Find where the given text appears and provide that cell's center as (x, y) coordinate. 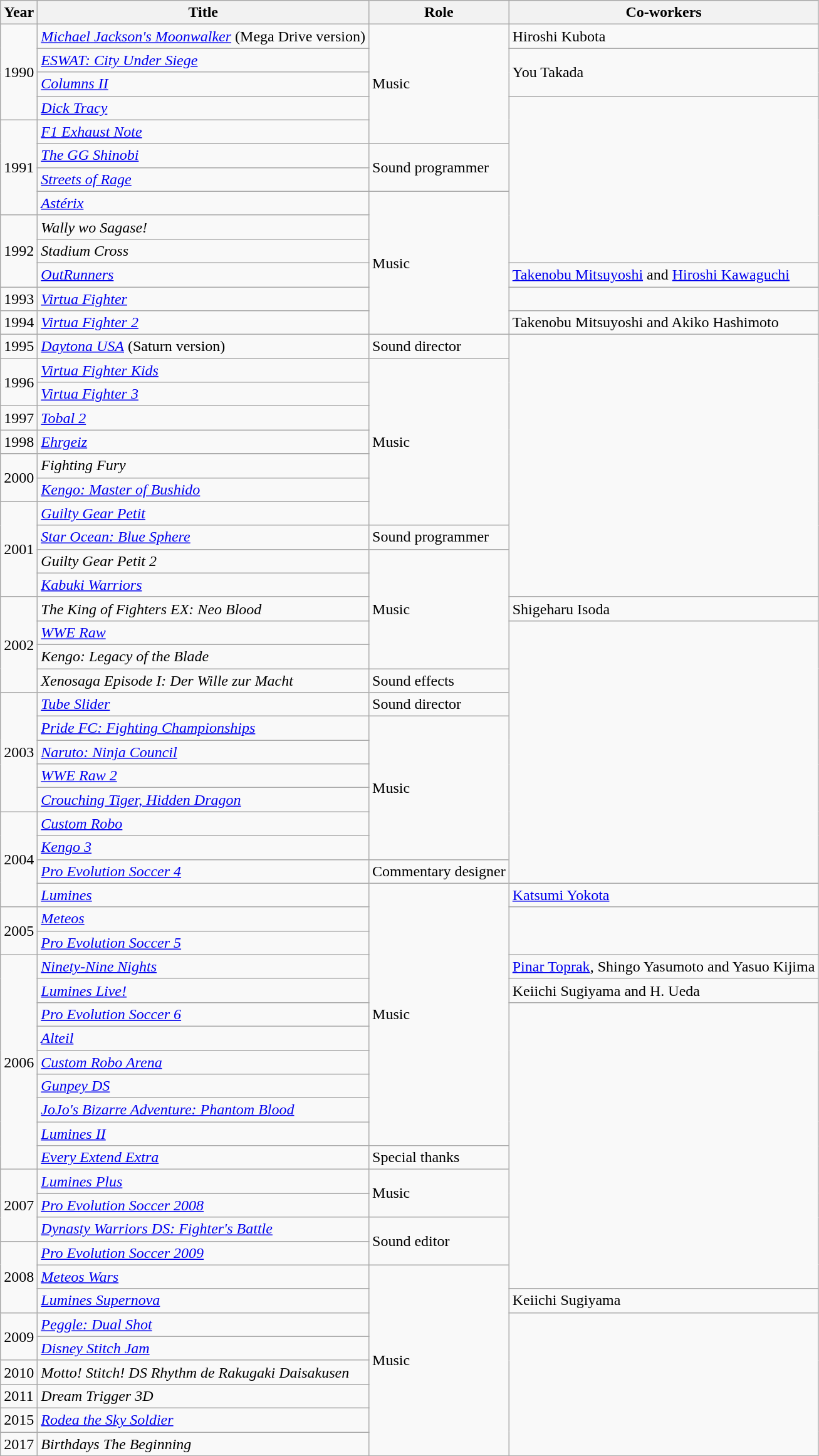
F1 Exhaust Note (203, 132)
Wally wo Sagase! (203, 227)
Lumines Plus (203, 1181)
Role (439, 13)
The GG Shinobi (203, 155)
Motto! Stitch! DS Rhythm de Rakugaki Daisakusen (203, 1372)
Every Extend Extra (203, 1158)
Gunpey DS (203, 1086)
2011 (19, 1396)
Kengo: Legacy of the Blade (203, 656)
Title (203, 13)
Co-workers (664, 13)
1995 (19, 347)
1994 (19, 323)
Xenosaga Episode I: Der Wille zur Macht (203, 680)
Meteos (203, 919)
Naruto: Ninja Council (203, 752)
Keiichi Sugiyama (664, 1301)
2017 (19, 1443)
You Takada (664, 72)
2006 (19, 1062)
Pro Evolution Soccer 6 (203, 1014)
Alteil (203, 1038)
2004 (19, 859)
2002 (19, 644)
Custom Robo Arena (203, 1062)
Streets of Rage (203, 179)
Lumines Supernova (203, 1301)
2009 (19, 1336)
1993 (19, 299)
Michael Jackson's Moonwalker (Mega Drive version) (203, 36)
Birthdays The Beginning (203, 1443)
Ninety-Nine Nights (203, 966)
The King of Fighters EX: Neo Blood (203, 609)
Takenobu Mitsuyoshi and Hiroshi Kawaguchi (664, 275)
1997 (19, 418)
WWE Raw (203, 632)
Virtua Fighter Kids (203, 370)
1996 (19, 382)
Guilty Gear Petit 2 (203, 561)
Astérix (203, 203)
Fighting Fury (203, 466)
Dynasty Warriors DS: Fighter's Battle (203, 1229)
ESWAT: City Under Siege (203, 60)
Tube Slider (203, 704)
Sound effects (439, 680)
Dream Trigger 3D (203, 1396)
Daytona USA (Saturn version) (203, 347)
1990 (19, 72)
Pro Evolution Soccer 4 (203, 871)
2008 (19, 1277)
2007 (19, 1205)
Virtua Fighter (203, 299)
Katsumi Yokota (664, 895)
OutRunners (203, 275)
2015 (19, 1420)
Special thanks (439, 1158)
Ehrgeiz (203, 442)
Meteos Wars (203, 1277)
Kengo 3 (203, 847)
Hiroshi Kubota (664, 36)
2005 (19, 931)
Lumines (203, 895)
Pride FC: Fighting Championships (203, 728)
Virtua Fighter 2 (203, 323)
Guilty Gear Petit (203, 513)
Pro Evolution Soccer 2009 (203, 1253)
Lumines Live! (203, 990)
Columns II (203, 84)
Tobal 2 (203, 418)
Star Ocean: Blue Sphere (203, 537)
2001 (19, 549)
Dick Tracy (203, 108)
Peggle: Dual Shot (203, 1324)
1998 (19, 442)
Rodea the Sky Soldier (203, 1420)
Keiichi Sugiyama and H. Ueda (664, 990)
Pro Evolution Soccer 2008 (203, 1205)
Pro Evolution Soccer 5 (203, 943)
Crouching Tiger, Hidden Dragon (203, 800)
1991 (19, 167)
Virtua Fighter 3 (203, 394)
2003 (19, 752)
WWE Raw 2 (203, 776)
Pinar Toprak, Shingo Yasumoto and Yasuo Kijima (664, 966)
Takenobu Mitsuyoshi and Akiko Hashimoto (664, 323)
JoJo's Bizarre Adventure: Phantom Blood (203, 1110)
Stadium Cross (203, 251)
Sound editor (439, 1241)
Year (19, 13)
Commentary designer (439, 871)
2000 (19, 478)
Disney Stitch Jam (203, 1348)
Kabuki Warriors (203, 585)
Lumines II (203, 1134)
Custom Robo (203, 824)
Kengo: Master of Bushido (203, 490)
Shigeharu Isoda (664, 609)
2010 (19, 1372)
1992 (19, 251)
